Extract the [X, Y] coordinate from the center of the cell holding the provided text.  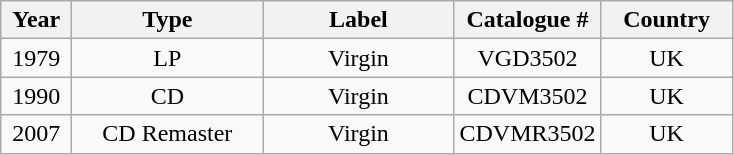
1990 [36, 96]
CD [168, 96]
CD Remaster [168, 134]
CDVM3502 [528, 96]
2007 [36, 134]
VGD3502 [528, 58]
CDVMR3502 [528, 134]
Label [358, 20]
Type [168, 20]
Country [666, 20]
Catalogue # [528, 20]
LP [168, 58]
Year [36, 20]
1979 [36, 58]
